Determine the [X, Y] coordinate at the center of the cell enclosing the given text.  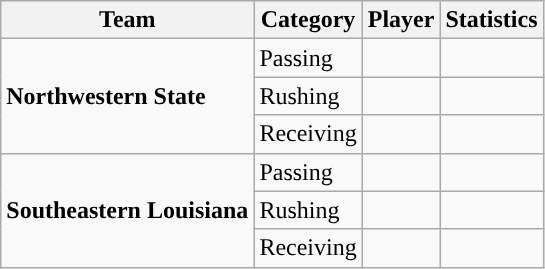
Northwestern State [128, 96]
Category [308, 20]
Team [128, 20]
Southeastern Louisiana [128, 210]
Player [401, 20]
Statistics [492, 20]
